Detect which cell encompasses the target text, then output its [X, Y] center coordinate. 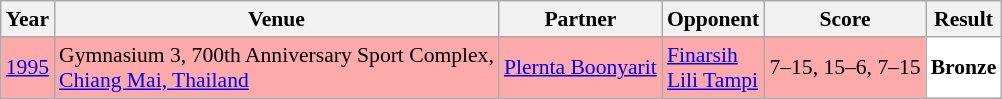
Plernta Boonyarit [580, 68]
Year [28, 19]
Partner [580, 19]
Score [844, 19]
Result [964, 19]
Gymnasium 3, 700th Anniversary Sport Complex,Chiang Mai, Thailand [276, 68]
7–15, 15–6, 7–15 [844, 68]
Finarsih Lili Tampi [714, 68]
Bronze [964, 68]
1995 [28, 68]
Venue [276, 19]
Opponent [714, 19]
